Identify which cell holds the provided text, then report its [x, y] central coordinate. 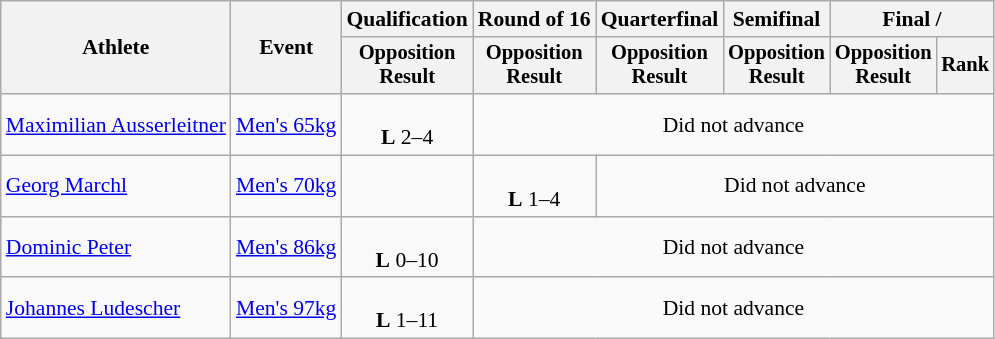
L 1–11 [406, 308]
L 1–4 [534, 186]
L 0–10 [406, 248]
Georg Marchl [116, 186]
Men's 65kg [286, 124]
Men's 86kg [286, 248]
Quarterfinal [660, 19]
Rank [965, 66]
Event [286, 48]
Qualification [406, 19]
Athlete [116, 48]
Men's 70kg [286, 186]
Round of 16 [534, 19]
Dominic Peter [116, 248]
Men's 97kg [286, 308]
Final / [912, 19]
L 2–4 [406, 124]
Johannes Ludescher [116, 308]
Maximilian Ausserleitner [116, 124]
Semifinal [776, 19]
